Return the (x, y) coordinate for the center point of the cell that contains the specified text.  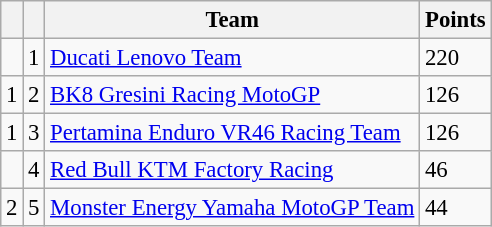
Monster Energy Yamaha MotoGP Team (232, 208)
4 (34, 170)
Pertamina Enduro VR46 Racing Team (232, 133)
Team (232, 20)
220 (456, 58)
5 (34, 208)
46 (456, 170)
Red Bull KTM Factory Racing (232, 170)
Ducati Lenovo Team (232, 58)
3 (34, 133)
Points (456, 20)
BK8 Gresini Racing MotoGP (232, 95)
44 (456, 208)
